Pinpoint the cell where the given text exists, returning its [X, Y] midpoint coordinate. 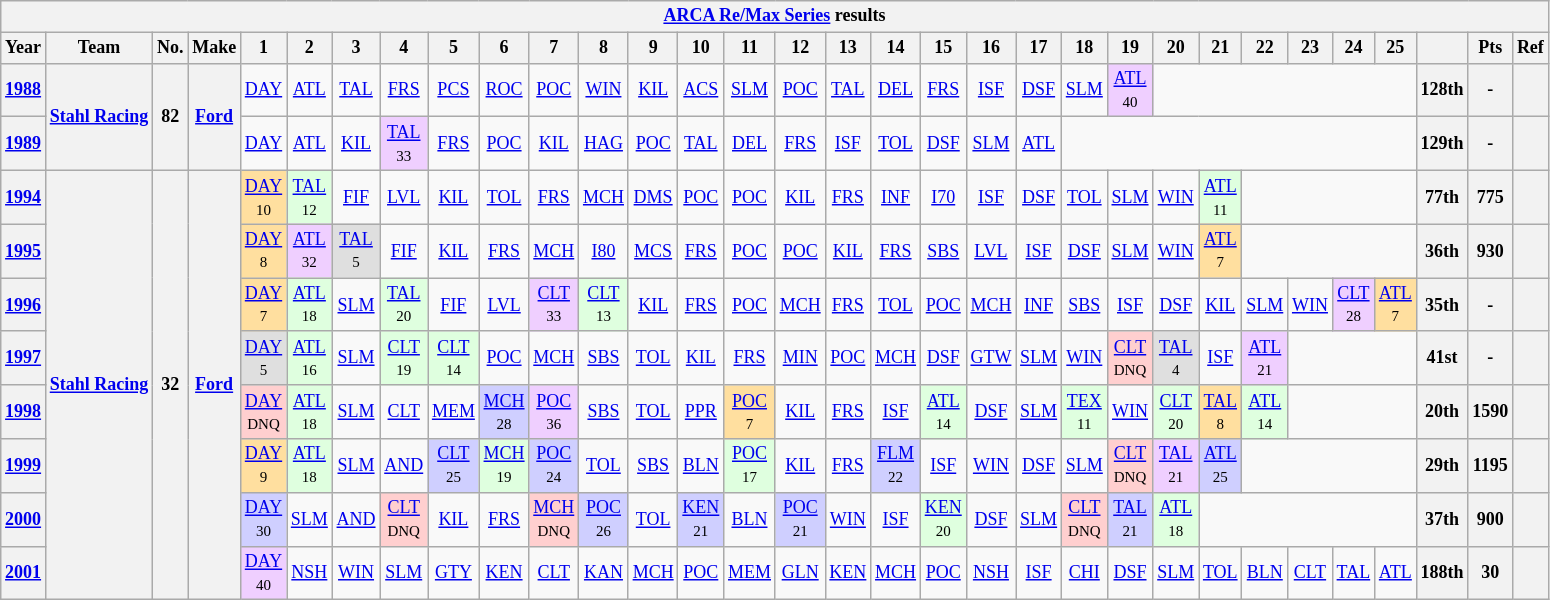
POC24 [554, 466]
GLN [800, 573]
GTW [991, 358]
DAY5 [263, 358]
DAY8 [263, 251]
PPR [701, 412]
3 [356, 48]
POC21 [800, 519]
TAL4 [1176, 358]
22 [1265, 48]
CLT14 [454, 358]
KAN [604, 573]
188th [1442, 573]
30 [1490, 573]
18 [1084, 48]
129th [1442, 144]
1996 [24, 305]
CLT25 [454, 466]
17 [1039, 48]
16 [991, 48]
No. [170, 48]
23 [1310, 48]
POC36 [554, 412]
ARCA Re/Max Series results [774, 16]
ACS [701, 90]
ATL16 [309, 358]
Year [24, 48]
TEX11 [1084, 412]
CLT33 [554, 305]
1 [263, 48]
36th [1442, 251]
TAL8 [1220, 412]
25 [1396, 48]
24 [1353, 48]
TAL5 [356, 251]
20th [1442, 412]
DAYDNQ [263, 412]
KEN20 [943, 519]
DMS [653, 197]
1995 [24, 251]
Make [214, 48]
MCH28 [504, 412]
DAY9 [263, 466]
1997 [24, 358]
MCS [653, 251]
11 [750, 48]
ATL25 [1220, 466]
CLT13 [604, 305]
I70 [943, 197]
TAL20 [404, 305]
TAL12 [309, 197]
ATL11 [1220, 197]
15 [943, 48]
82 [170, 116]
12 [800, 48]
Pts [1490, 48]
775 [1490, 197]
DAY30 [263, 519]
9 [653, 48]
DAY10 [263, 197]
POC17 [750, 466]
POC26 [604, 519]
1998 [24, 412]
41st [1442, 358]
128th [1442, 90]
ATL32 [309, 251]
POC7 [750, 412]
32 [170, 384]
930 [1490, 251]
I80 [604, 251]
7 [554, 48]
37th [1442, 519]
1994 [24, 197]
1989 [24, 144]
6 [504, 48]
1195 [1490, 466]
ATL21 [1265, 358]
2 [309, 48]
CLT19 [404, 358]
ATL40 [1130, 90]
Ref [1531, 48]
2001 [24, 573]
900 [1490, 519]
MCH19 [504, 466]
DAY7 [263, 305]
77th [1442, 197]
KEN21 [701, 519]
19 [1130, 48]
GTY [454, 573]
FLM22 [896, 466]
35th [1442, 305]
PCS [454, 90]
1590 [1490, 412]
13 [848, 48]
20 [1176, 48]
DAY40 [263, 573]
TAL33 [404, 144]
CHI [1084, 573]
4 [404, 48]
5 [454, 48]
ROC [504, 90]
8 [604, 48]
14 [896, 48]
1988 [24, 90]
2000 [24, 519]
CLT28 [1353, 305]
10 [701, 48]
HAG [604, 144]
CLT20 [1176, 412]
MIN [800, 358]
21 [1220, 48]
1999 [24, 466]
MCHDNQ [554, 519]
Team [98, 48]
29th [1442, 466]
